Provide the [x, y] coordinate of the cell's center where the given text is located.  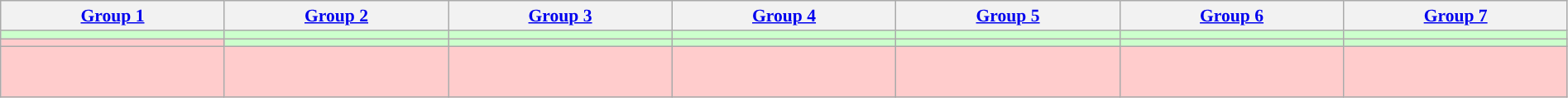
Group 3 [561, 16]
Group 7 [1456, 16]
Group 6 [1231, 16]
Group 5 [1008, 16]
Group 4 [784, 16]
Group 2 [336, 16]
Group 1 [113, 16]
